Identify which cell holds the provided text, then report its [x, y] central coordinate. 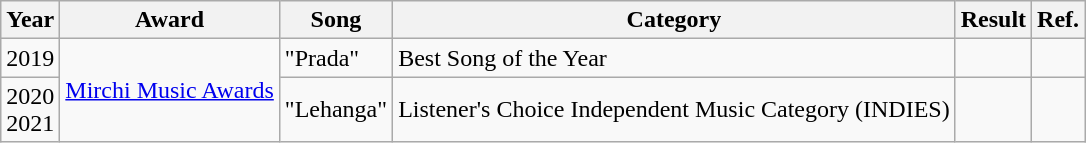
Year [30, 20]
2019 [30, 58]
Award [170, 20]
Ref. [1058, 20]
Mirchi Music Awards [170, 90]
Song [336, 20]
Result [993, 20]
"Lehanga" [336, 110]
Category [674, 20]
20202021 [30, 110]
Best Song of the Year [674, 58]
Listener's Choice Independent Music Category (INDIES) [674, 110]
"Prada" [336, 58]
